Output the [x, y] coordinate of the center of the cell containing the given text.  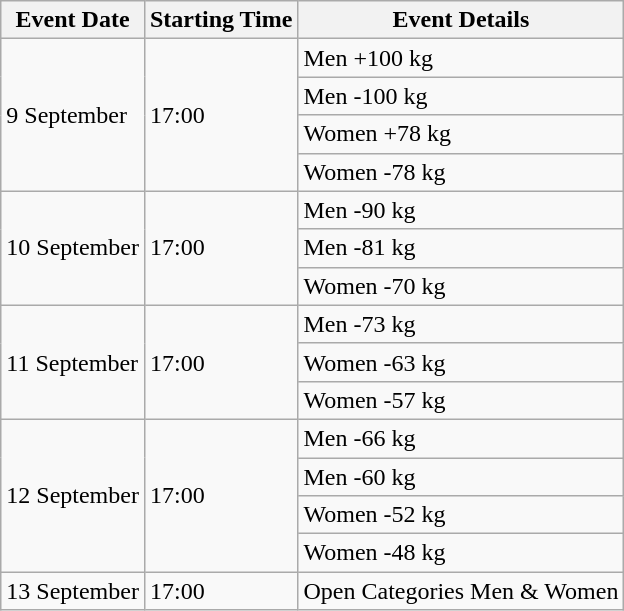
Event Date [73, 20]
Women -63 kg [461, 362]
Women -52 kg [461, 515]
Open Categories Men & Women [461, 591]
Women -48 kg [461, 553]
Women -78 kg [461, 172]
10 September [73, 248]
Women -57 kg [461, 400]
11 September [73, 362]
Men -73 kg [461, 324]
Men -100 kg [461, 96]
9 September [73, 115]
Women +78 kg [461, 134]
Starting Time [221, 20]
Men +100 kg [461, 58]
Event Details [461, 20]
Men -81 kg [461, 248]
Men -60 kg [461, 477]
Women -70 kg [461, 286]
12 September [73, 495]
Men -66 kg [461, 438]
Men -90 kg [461, 210]
13 September [73, 591]
